For the text-containing cell, return its midpoint in (X, Y) coordinate format. 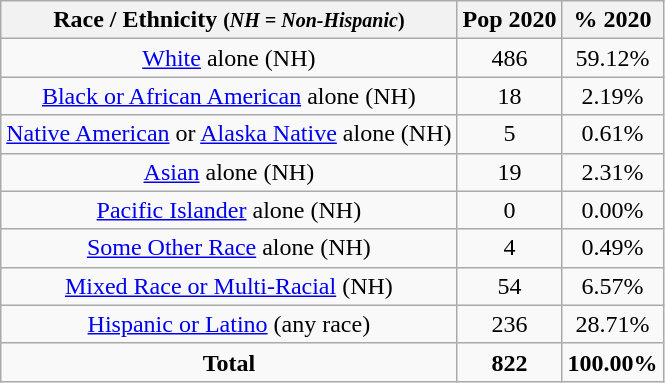
Asian alone (NH) (229, 172)
Total (229, 362)
2.19% (612, 96)
486 (510, 58)
Black or African American alone (NH) (229, 96)
Mixed Race or Multi-Racial (NH) (229, 286)
% 2020 (612, 20)
236 (510, 324)
0 (510, 210)
Native American or Alaska Native alone (NH) (229, 134)
Hispanic or Latino (any race) (229, 324)
19 (510, 172)
5 (510, 134)
100.00% (612, 362)
822 (510, 362)
Pop 2020 (510, 20)
0.00% (612, 210)
0.49% (612, 248)
59.12% (612, 58)
Pacific Islander alone (NH) (229, 210)
0.61% (612, 134)
18 (510, 96)
2.31% (612, 172)
6.57% (612, 286)
Race / Ethnicity (NH = Non-Hispanic) (229, 20)
54 (510, 286)
28.71% (612, 324)
Some Other Race alone (NH) (229, 248)
4 (510, 248)
White alone (NH) (229, 58)
